For the text-containing cell, return its midpoint in [X, Y] coordinate format. 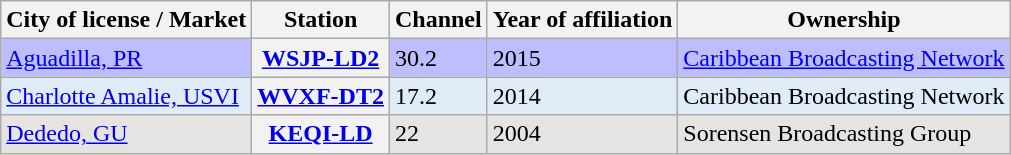
2014 [582, 96]
WVXF-DT2 [321, 96]
WSJP-LD2 [321, 58]
22 [438, 134]
Sorensen Broadcasting Group [844, 134]
Year of affiliation [582, 20]
Charlotte Amalie, USVI [126, 96]
17.2 [438, 96]
2015 [582, 58]
KEQI-LD [321, 134]
Station [321, 20]
City of license / Market [126, 20]
Aguadilla, PR [126, 58]
Channel [438, 20]
30.2 [438, 58]
Dededo, GU [126, 134]
Ownership [844, 20]
2004 [582, 134]
